Capture the cell that displays the provided text and extract its [X, Y] central coordinate. 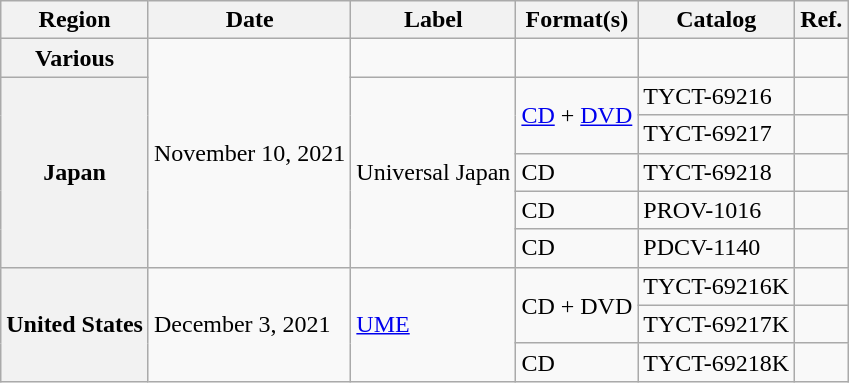
Format(s) [577, 20]
TYCT-69217K [716, 324]
UME [434, 324]
December 3, 2021 [249, 324]
Ref. [822, 20]
Japan [75, 172]
PDCV-1140 [716, 248]
Label [434, 20]
TYCT-69217 [716, 134]
TYCT-69216 [716, 96]
TYCT-69216K [716, 286]
Region [75, 20]
Catalog [716, 20]
TYCT-69218 [716, 172]
Date [249, 20]
November 10, 2021 [249, 153]
PROV-1016 [716, 210]
TYCT-69218K [716, 362]
United States [75, 324]
Various [75, 58]
Universal Japan [434, 172]
